Pinpoint the cell where the given text exists, returning its [X, Y] midpoint coordinate. 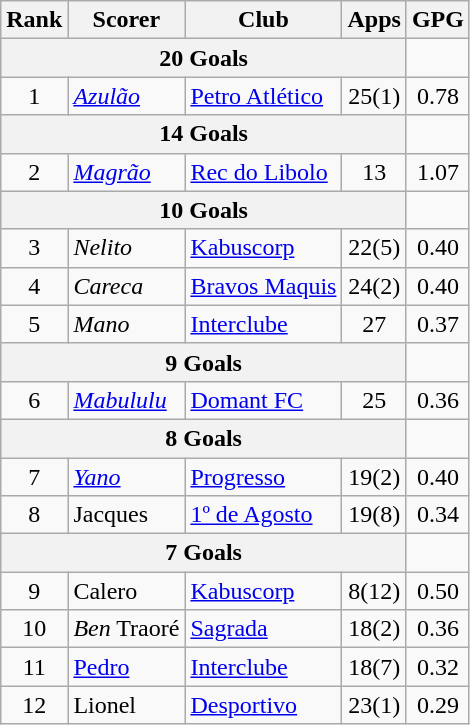
9 [34, 591]
GPG [438, 20]
Careca [126, 286]
20 Goals [204, 58]
3 [34, 248]
Yano [126, 477]
1.07 [438, 172]
14 Goals [204, 134]
0.50 [438, 591]
19(8) [374, 515]
8 [34, 515]
Apps [374, 20]
22(5) [374, 248]
Rank [34, 20]
Magrão [126, 172]
11 [34, 667]
Mano [126, 324]
Progresso [264, 477]
24(2) [374, 286]
10 [34, 629]
Lionel [126, 705]
18(7) [374, 667]
1º de Agosto [264, 515]
23(1) [374, 705]
19(2) [374, 477]
Bravos Maquis [264, 286]
Petro Atlético [264, 96]
25(1) [374, 96]
8 Goals [204, 438]
Desportivo [264, 705]
Azulão [126, 96]
5 [34, 324]
0.37 [438, 324]
0.78 [438, 96]
0.32 [438, 667]
2 [34, 172]
Mabululu [126, 400]
4 [34, 286]
13 [374, 172]
Scorer [126, 20]
1 [34, 96]
12 [34, 705]
6 [34, 400]
27 [374, 324]
25 [374, 400]
9 Goals [204, 362]
0.34 [438, 515]
18(2) [374, 629]
Ben Traoré [126, 629]
Domant FC [264, 400]
Nelito [126, 248]
7 [34, 477]
8(12) [374, 591]
7 Goals [204, 553]
Rec do Libolo [264, 172]
0.29 [438, 705]
Club [264, 20]
10 Goals [204, 210]
Jacques [126, 515]
Calero [126, 591]
Sagrada [264, 629]
Pedro [126, 667]
